Identify which cell holds the provided text, then report its (x, y) central coordinate. 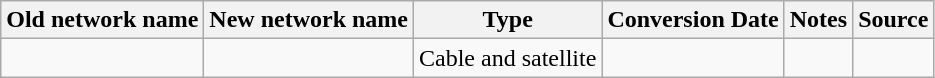
Notes (818, 20)
Source (894, 20)
Conversion Date (693, 20)
Type (508, 20)
Cable and satellite (508, 58)
New network name (309, 20)
Old network name (102, 20)
